Extract the (X, Y) coordinate from the center of the cell holding the provided text.  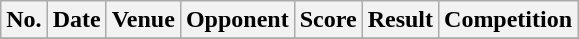
Venue (143, 20)
Opponent (237, 20)
No. (24, 20)
Date (76, 20)
Result (400, 20)
Score (328, 20)
Competition (508, 20)
